Determine the [x, y] coordinate at the center of the cell enclosing the given text.  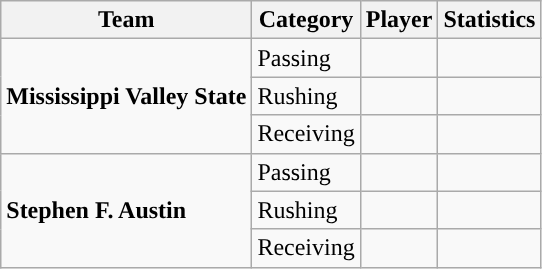
Team [126, 20]
Stephen F. Austin [126, 210]
Statistics [490, 20]
Mississippi Valley State [126, 96]
Player [399, 20]
Category [306, 20]
